Identify which cell holds the provided text, then report its [x, y] central coordinate. 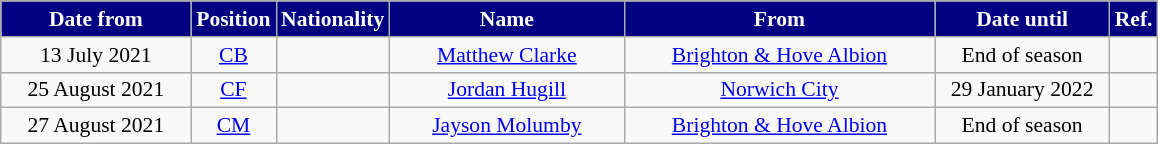
Norwich City [779, 90]
Jayson Molumby [506, 126]
13 July 2021 [96, 55]
29 January 2022 [1022, 90]
CF [234, 90]
Matthew Clarke [506, 55]
27 August 2021 [96, 126]
CB [234, 55]
Jordan Hugill [506, 90]
25 August 2021 [96, 90]
Ref. [1134, 19]
CM [234, 126]
Position [234, 19]
From [779, 19]
Name [506, 19]
Date from [96, 19]
Date until [1022, 19]
Nationality [332, 19]
